Pinpoint the cell where the given text exists, returning its [X, Y] midpoint coordinate. 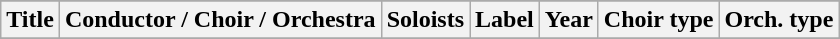
Year [568, 20]
Choir type [658, 20]
Orch. type [779, 20]
Title [30, 20]
Label [505, 20]
Conductor / Choir / Orchestra [220, 20]
Soloists [425, 20]
